Find where the given text appears and provide that cell's center as [X, Y] coordinate. 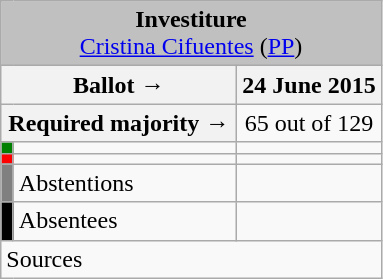
InvestitureCristina Cifuentes (PP) [191, 34]
65 out of 129 [309, 123]
Absentees [125, 221]
Abstentions [125, 183]
24 June 2015 [309, 85]
Sources [191, 259]
Ballot → [119, 85]
Required majority → [119, 123]
